Provide the (X, Y) coordinate of the cell's center where the given text is located.  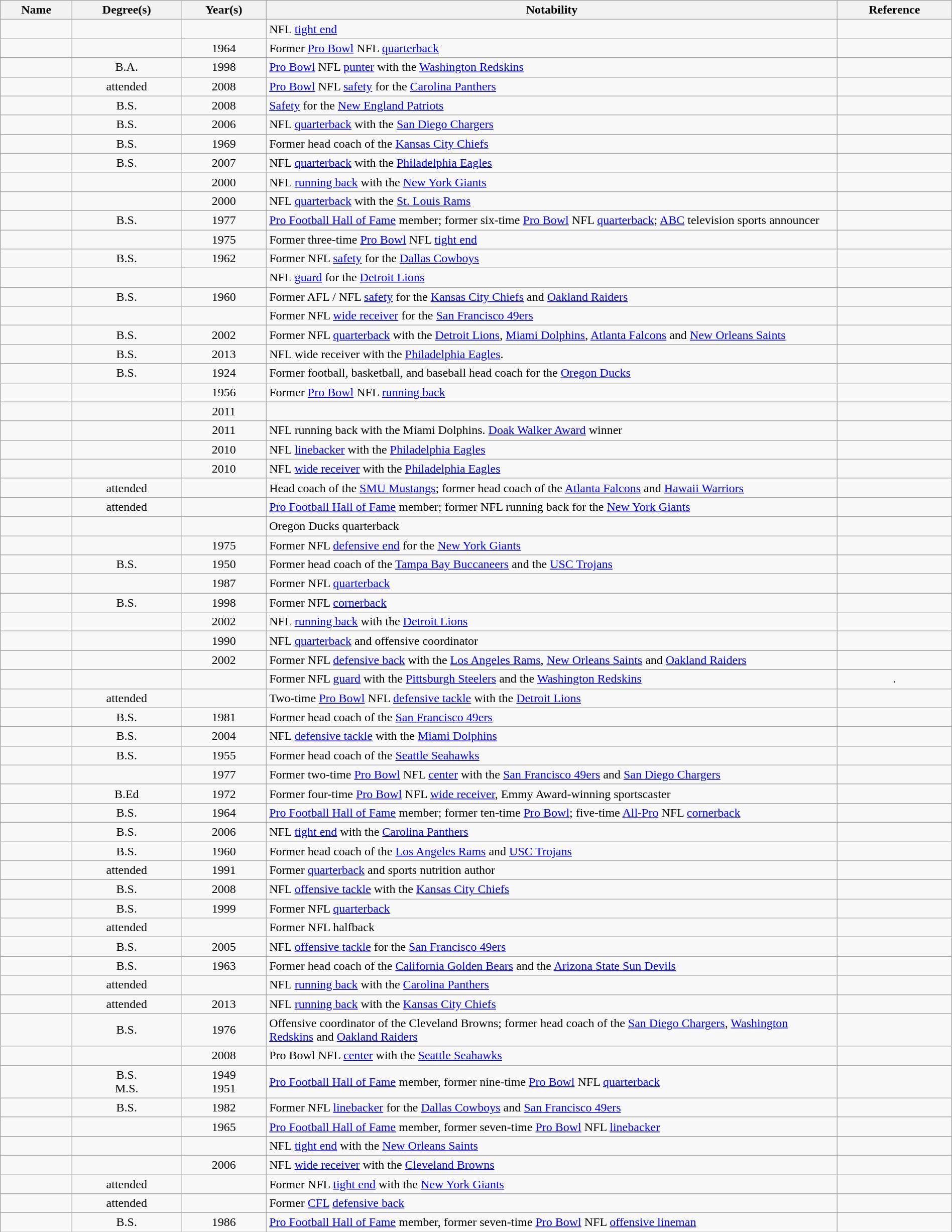
Former quarterback and sports nutrition author (552, 870)
1991 (224, 870)
Former NFL cornerback (552, 603)
Former three-time Pro Bowl NFL tight end (552, 240)
Name (36, 10)
2007 (224, 163)
Pro Bowl NFL safety for the Carolina Panthers (552, 86)
Notability (552, 10)
NFL tight end with the Carolina Panthers (552, 832)
NFL offensive tackle for the San Francisco 49ers (552, 947)
1965 (224, 1127)
B.A. (127, 67)
Former NFL halfback (552, 928)
Safety for the New England Patriots (552, 105)
Former football, basketball, and baseball head coach for the Oregon Ducks (552, 373)
. (894, 679)
1976 (224, 1030)
NFL quarterback and offensive coordinator (552, 641)
Reference (894, 10)
NFL wide receiver with the Philadelphia Eagles. (552, 354)
1950 (224, 565)
Degree(s) (127, 10)
NFL defensive tackle with the Miami Dolphins (552, 736)
NFL running back with the Carolina Panthers (552, 985)
Former head coach of the California Golden Bears and the Arizona State Sun Devils (552, 966)
NFL running back with the Kansas City Chiefs (552, 1004)
NFL tight end with the New Orleans Saints (552, 1146)
NFL wide receiver with the Cleveland Browns (552, 1165)
1986 (224, 1222)
Former CFL defensive back (552, 1203)
1990 (224, 641)
Former head coach of the Kansas City Chiefs (552, 144)
NFL quarterback with the Philadelphia Eagles (552, 163)
19491951 (224, 1082)
NFL running back with the Miami Dolphins. Doak Walker Award winner (552, 430)
Former head coach of the San Francisco 49ers (552, 717)
Former NFL wide receiver for the San Francisco 49ers (552, 316)
Pro Football Hall of Fame member; former ten-time Pro Bowl; five-time All-Pro NFL cornerback (552, 813)
1962 (224, 259)
B.Ed (127, 794)
Pro Bowl NFL punter with the Washington Redskins (552, 67)
Former NFL defensive back with the Los Angeles Rams, New Orleans Saints and Oakland Raiders (552, 660)
2004 (224, 736)
Former head coach of the Tampa Bay Buccaneers and the USC Trojans (552, 565)
Former four-time Pro Bowl NFL wide receiver, Emmy Award-winning sportscaster (552, 794)
1972 (224, 794)
Former Pro Bowl NFL quarterback (552, 48)
NFL offensive tackle with the Kansas City Chiefs (552, 889)
1969 (224, 144)
1956 (224, 392)
Offensive coordinator of the Cleveland Browns; former head coach of the San Diego Chargers, Washington Redskins and Oakland Raiders (552, 1030)
Former NFL defensive end for the New York Giants (552, 545)
Pro Football Hall of Fame member, former seven-time Pro Bowl NFL offensive lineman (552, 1222)
NFL wide receiver with the Philadelphia Eagles (552, 469)
Pro Football Hall of Fame member, former seven-time Pro Bowl NFL linebacker (552, 1127)
B.S.M.S. (127, 1082)
Former AFL / NFL safety for the Kansas City Chiefs and Oakland Raiders (552, 297)
Former head coach of the Seattle Seahawks (552, 755)
2005 (224, 947)
Former head coach of the Los Angeles Rams and USC Trojans (552, 851)
Former NFL safety for the Dallas Cowboys (552, 259)
NFL running back with the New York Giants (552, 182)
Oregon Ducks quarterback (552, 526)
Pro Football Hall of Fame member, former nine-time Pro Bowl NFL quarterback (552, 1082)
1999 (224, 909)
NFL quarterback with the San Diego Chargers (552, 125)
NFL tight end (552, 29)
1924 (224, 373)
1955 (224, 755)
1987 (224, 584)
Former NFL quarterback with the Detroit Lions, Miami Dolphins, Atlanta Falcons and New Orleans Saints (552, 335)
Former NFL guard with the Pittsburgh Steelers and the Washington Redskins (552, 679)
Former two-time Pro Bowl NFL center with the San Francisco 49ers and San Diego Chargers (552, 774)
NFL linebacker with the Philadelphia Eagles (552, 450)
Year(s) (224, 10)
NFL quarterback with the St. Louis Rams (552, 201)
Pro Football Hall of Fame member; former NFL running back for the New York Giants (552, 507)
NFL running back with the Detroit Lions (552, 622)
NFL guard for the Detroit Lions (552, 278)
Former NFL linebacker for the Dallas Cowboys and San Francisco 49ers (552, 1107)
Pro Football Hall of Fame member; former six-time Pro Bowl NFL quarterback; ABC television sports announcer (552, 220)
1963 (224, 966)
Former NFL tight end with the New York Giants (552, 1184)
Two-time Pro Bowl NFL defensive tackle with the Detroit Lions (552, 698)
1981 (224, 717)
Head coach of the SMU Mustangs; former head coach of the Atlanta Falcons and Hawaii Warriors (552, 488)
Pro Bowl NFL center with the Seattle Seahawks (552, 1056)
Former Pro Bowl NFL running back (552, 392)
1982 (224, 1107)
